Return [x, y] of the center of cell containing provided text 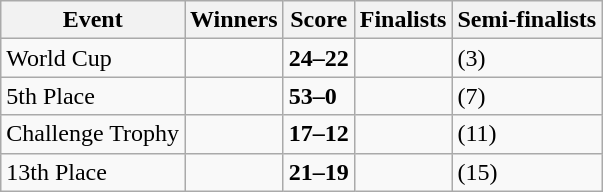
Challenge Trophy [93, 134]
(15) [527, 172]
21–19 [318, 172]
Semi-finalists [527, 20]
(7) [527, 96]
(11) [527, 134]
World Cup [93, 58]
Score [318, 20]
13th Place [93, 172]
(3) [527, 58]
17–12 [318, 134]
Finalists [403, 20]
Event [93, 20]
53–0 [318, 96]
24–22 [318, 58]
5th Place [93, 96]
Winners [234, 20]
